For the text-containing cell, return its midpoint in [x, y] coordinate format. 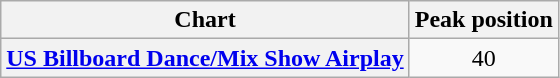
US Billboard Dance/Mix Show Airplay [205, 58]
Peak position [484, 20]
Chart [205, 20]
40 [484, 58]
